Return the [x, y] coordinate for the center point of the cell that contains the specified text.  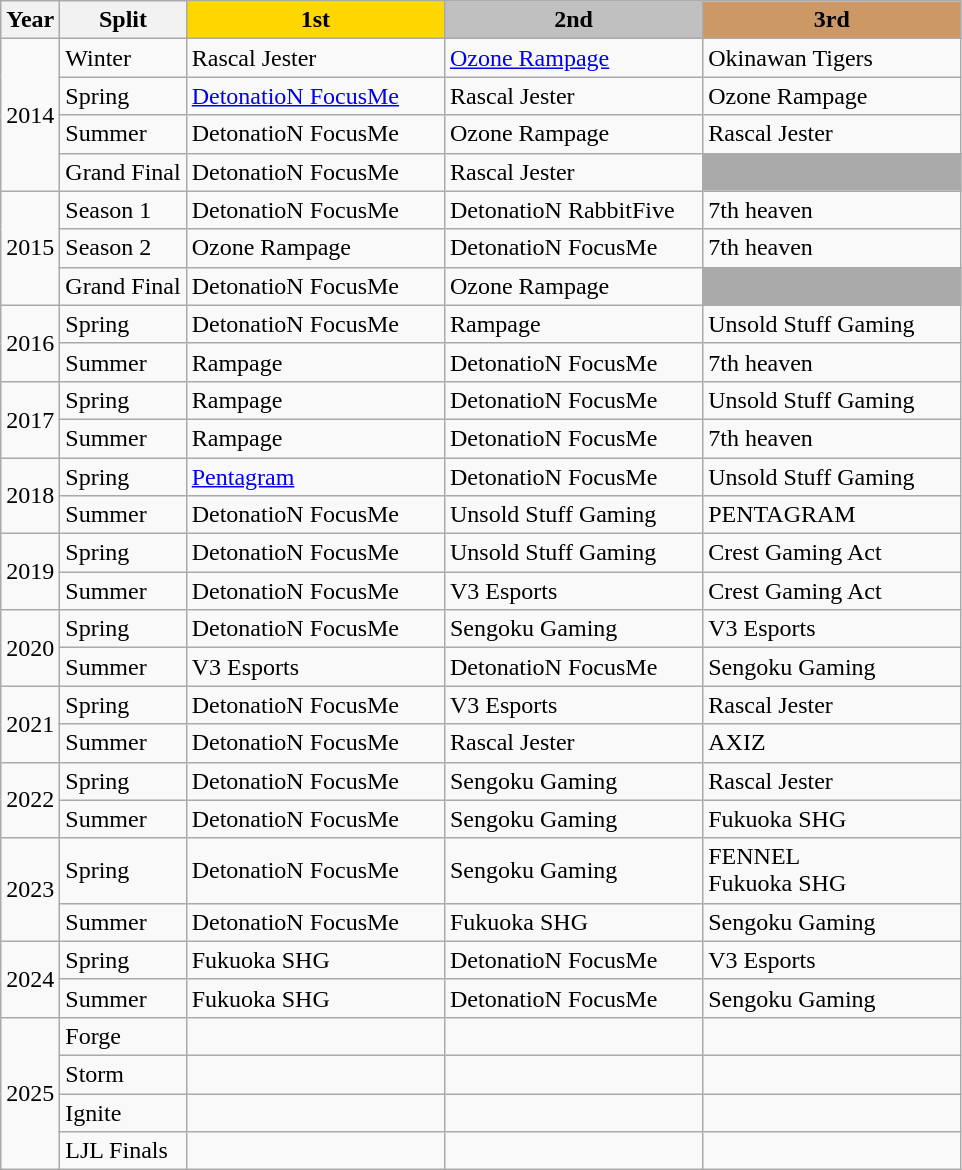
Pentagram [315, 477]
2019 [30, 572]
2022 [30, 800]
2020 [30, 648]
FENNELFukuoka SHG [832, 870]
2016 [30, 343]
2021 [30, 724]
Forge [123, 1036]
Season 2 [123, 248]
Year [30, 20]
2015 [30, 248]
Okinawan Tigers [832, 58]
DetonatioN RabbitFive [573, 210]
1st [315, 20]
PENTAGRAM [832, 515]
3rd [832, 20]
Winter [123, 58]
Storm [123, 1074]
LJL Finals [123, 1151]
2014 [30, 115]
2024 [30, 979]
2018 [30, 496]
AXIZ [832, 743]
2nd [573, 20]
Season 1 [123, 210]
2023 [30, 890]
2025 [30, 1093]
2017 [30, 419]
Split [123, 20]
Ignite [123, 1113]
